Capture the cell that displays the provided text and extract its (x, y) central coordinate. 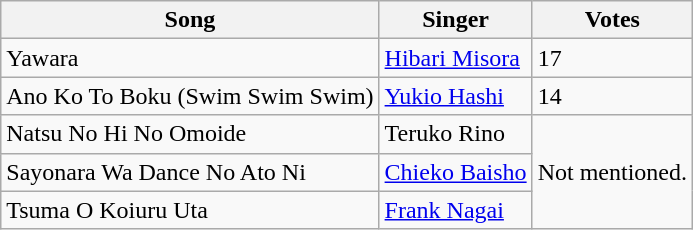
Natsu No Hi No Omoide (190, 134)
Song (190, 20)
Yukio Hashi (456, 96)
Hibari Misora (456, 58)
Not mentioned. (612, 172)
Ano Ko To Boku (Swim Swim Swim) (190, 96)
Yawara (190, 58)
Singer (456, 20)
Chieko Baisho (456, 172)
Tsuma O Koiuru Uta (190, 210)
Frank Nagai (456, 210)
Sayonara Wa Dance No Ato Ni (190, 172)
17 (612, 58)
Teruko Rino (456, 134)
14 (612, 96)
Votes (612, 20)
